Output the [X, Y] coordinate of the center of the cell containing the given text.  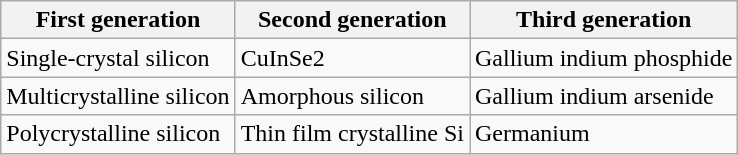
Amorphous silicon [352, 96]
Polycrystalline silicon [118, 134]
First generation [118, 20]
Thin film crystalline Si [352, 134]
Second generation [352, 20]
Gallium indium arsenide [604, 96]
Germanium [604, 134]
Multicrystalline silicon [118, 96]
Gallium indium phosphide [604, 58]
Third generation [604, 20]
CuInSe2 [352, 58]
Single-crystal silicon [118, 58]
